Provide the [x, y] coordinate of the cell's center where the given text is located.  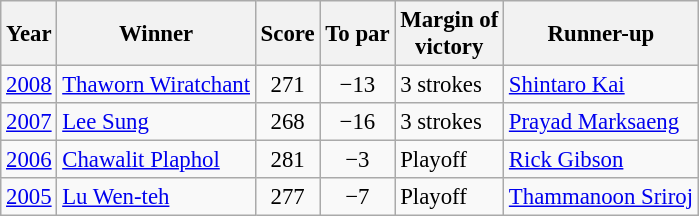
Thammanoon Sriroj [602, 197]
271 [288, 85]
281 [288, 160]
−7 [358, 197]
Prayad Marksaeng [602, 122]
Thaworn Wiratchant [156, 85]
Lu Wen-teh [156, 197]
Shintaro Kai [602, 85]
Winner [156, 34]
2008 [29, 85]
Chawalit Plaphol [156, 160]
−3 [358, 160]
−13 [358, 85]
To par [358, 34]
2007 [29, 122]
Runner-up [602, 34]
Margin ofvictory [450, 34]
Rick Gibson [602, 160]
268 [288, 122]
2006 [29, 160]
−16 [358, 122]
277 [288, 197]
Lee Sung [156, 122]
Score [288, 34]
Year [29, 34]
2005 [29, 197]
